From the cell containing the given text, extract its center point as (x, y) coordinate. 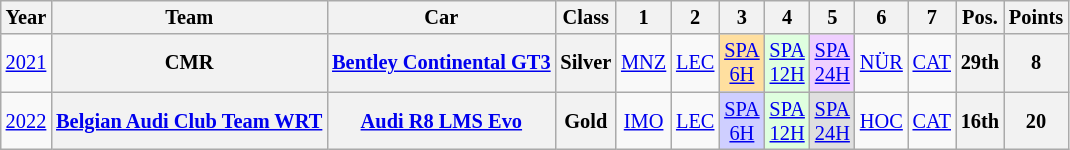
HOC (882, 121)
2022 (26, 121)
2 (695, 17)
Belgian Audi Club Team WRT (189, 121)
Bentley Continental GT3 (441, 63)
16th (980, 121)
Points (1036, 17)
Pos. (980, 17)
20 (1036, 121)
Audi R8 LMS Evo (441, 121)
IMO (644, 121)
2021 (26, 63)
1 (644, 17)
CMR (189, 63)
7 (932, 17)
4 (788, 17)
Class (586, 17)
NÜR (882, 63)
Car (441, 17)
Team (189, 17)
Year (26, 17)
3 (742, 17)
8 (1036, 63)
29th (980, 63)
6 (882, 17)
Silver (586, 63)
Gold (586, 121)
5 (832, 17)
MNZ (644, 63)
